Locate the cell with the specified text and output its [x, y] center coordinate. 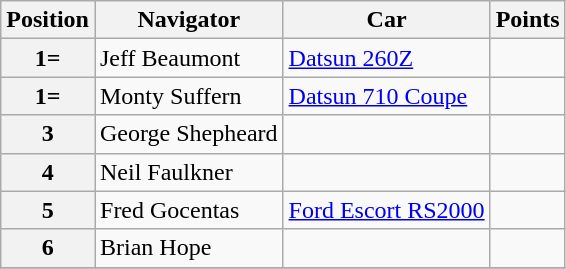
Car [386, 20]
Datsun 260Z [386, 58]
George Shepheard [188, 134]
4 [48, 172]
Datsun 710 Coupe [386, 96]
5 [48, 210]
Ford Escort RS2000 [386, 210]
Monty Suffern [188, 96]
Jeff Beaumont [188, 58]
Navigator [188, 20]
Neil Faulkner [188, 172]
Fred Gocentas [188, 210]
Points [528, 20]
Position [48, 20]
Brian Hope [188, 248]
3 [48, 134]
6 [48, 248]
